Provide the [X, Y] coordinate of the cell's center where the given text is located.  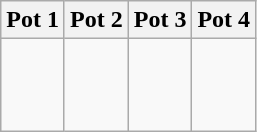
Pot 1 [33, 20]
Pot 2 [96, 20]
Pot 3 [160, 20]
Pot 4 [224, 20]
